Search for the cell housing the specified text and yield its (x, y) center coordinate. 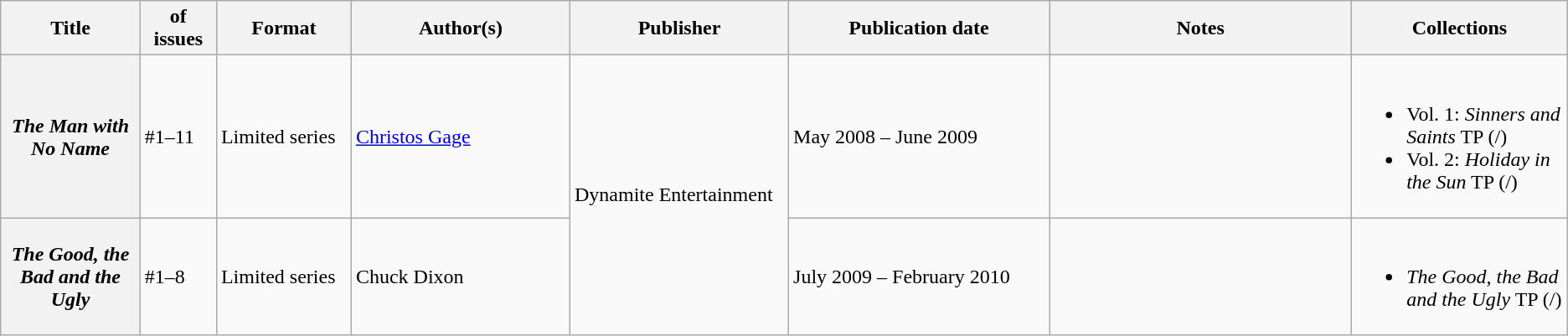
Vol. 1: Sinners and Saints TP (/)Vol. 2: Holiday in the Sun TP (/) (1460, 137)
Dynamite Entertainment (678, 195)
May 2008 – June 2009 (920, 137)
#1–11 (178, 137)
Chuck Dixon (461, 277)
The Good, the Bad and the Ugly (70, 277)
The Man with No Name (70, 137)
Notes (1201, 28)
of issues (178, 28)
#1–8 (178, 277)
Publisher (678, 28)
Christos Gage (461, 137)
The Good, the Bad and the Ugly TP (/) (1460, 277)
Format (283, 28)
Author(s) (461, 28)
Collections (1460, 28)
July 2009 – February 2010 (920, 277)
Title (70, 28)
Publication date (920, 28)
